Search for the cell housing the specified text and yield its (x, y) center coordinate. 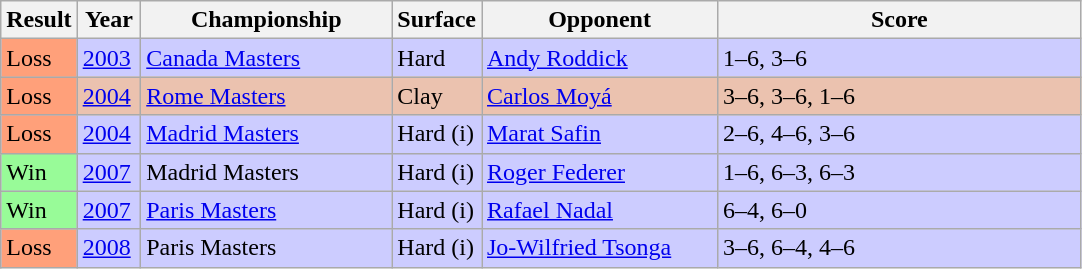
Rafael Nadal (600, 210)
Marat Safin (600, 134)
Andy Roddick (600, 58)
Rome Masters (266, 96)
Surface (437, 20)
Carlos Moyá (600, 96)
Roger Federer (600, 172)
Opponent (600, 20)
3–6, 3–6, 1–6 (900, 96)
Championship (266, 20)
Canada Masters (266, 58)
1–6, 6–3, 6–3 (900, 172)
3–6, 6–4, 4–6 (900, 248)
2–6, 4–6, 3–6 (900, 134)
2008 (109, 248)
Year (109, 20)
Score (900, 20)
2003 (109, 58)
Hard (437, 58)
Clay (437, 96)
Result (39, 20)
6–4, 6–0 (900, 210)
Jo-Wilfried Tsonga (600, 248)
1–6, 3–6 (900, 58)
